Return (x, y) of the center of cell containing provided text 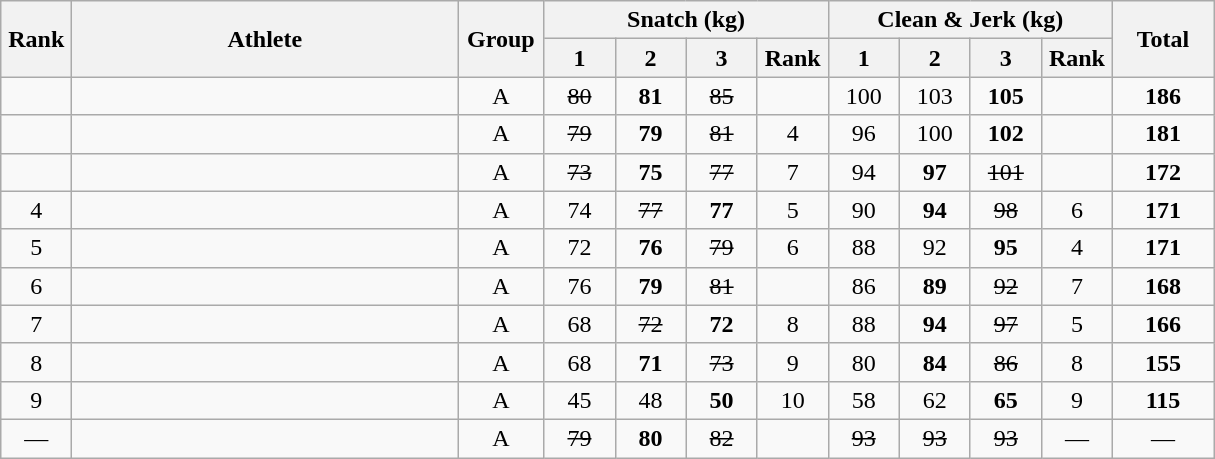
105 (1006, 96)
85 (722, 96)
172 (1162, 172)
Clean & Jerk (kg) (970, 20)
90 (864, 210)
168 (1162, 286)
186 (1162, 96)
45 (580, 400)
71 (650, 362)
10 (792, 400)
74 (580, 210)
181 (1162, 134)
95 (1006, 248)
101 (1006, 172)
Snatch (kg) (686, 20)
48 (650, 400)
155 (1162, 362)
50 (722, 400)
Group (501, 39)
84 (934, 362)
103 (934, 96)
102 (1006, 134)
75 (650, 172)
96 (864, 134)
82 (722, 438)
Total (1162, 39)
Athlete (265, 39)
115 (1162, 400)
65 (1006, 400)
62 (934, 400)
166 (1162, 324)
89 (934, 286)
98 (1006, 210)
58 (864, 400)
